Determine the [x, y] coordinate at the center of the cell enclosing the given text.  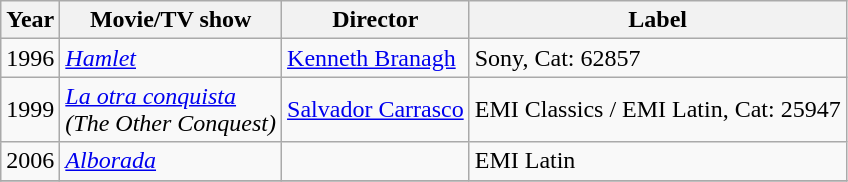
EMI Latin [658, 161]
Movie/TV show [171, 20]
Alborada [171, 161]
Year [30, 20]
Label [658, 20]
2006 [30, 161]
Sony, Cat: 62857 [658, 58]
1999 [30, 110]
1996 [30, 58]
La otra conquista(The Other Conquest) [171, 110]
Kenneth Branagh [376, 58]
EMI Classics / EMI Latin, Cat: 25947 [658, 110]
Director [376, 20]
Hamlet [171, 58]
Salvador Carrasco [376, 110]
